For the text-containing cell, return its midpoint in (X, Y) coordinate format. 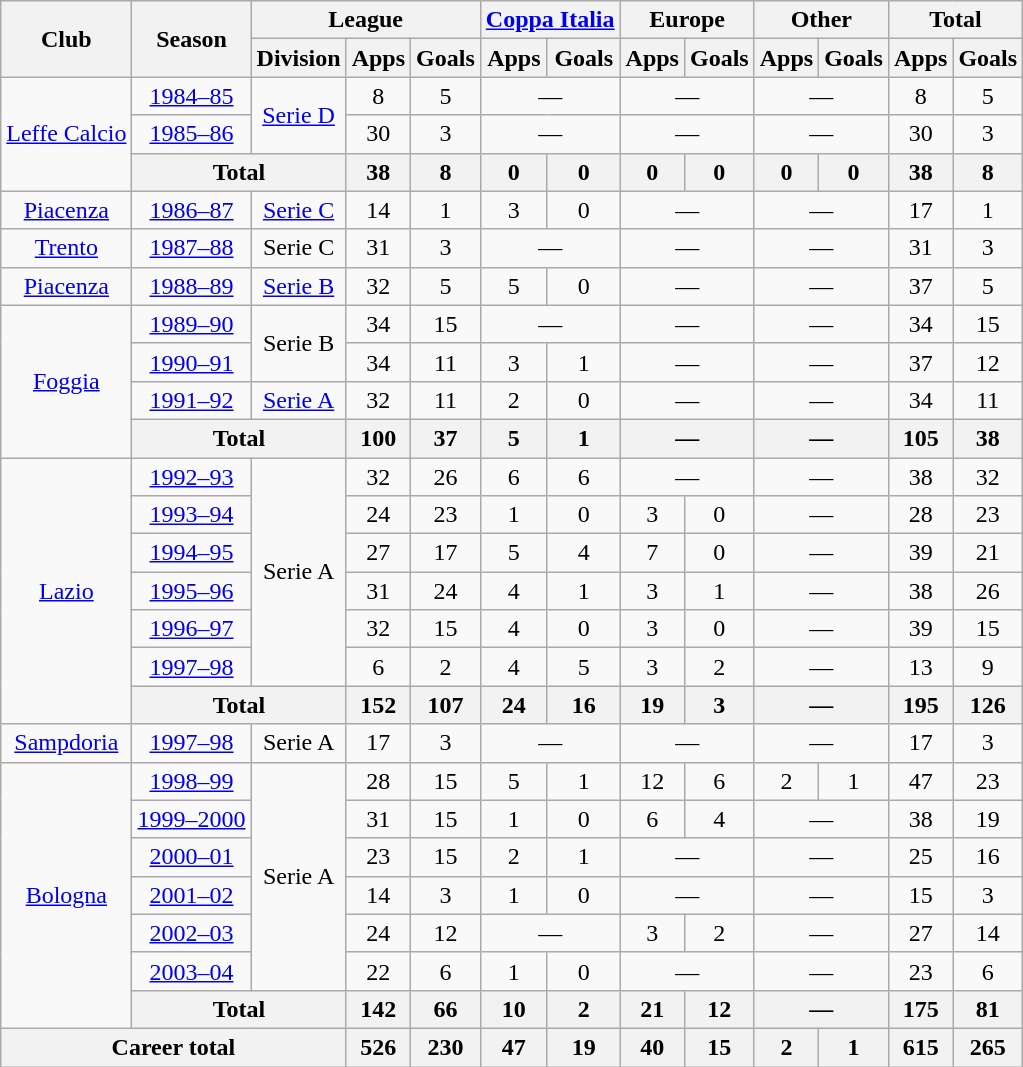
1988–89 (192, 286)
1991–92 (192, 400)
1990–91 (192, 362)
107 (446, 705)
105 (920, 438)
1995–96 (192, 591)
265 (988, 1047)
7 (652, 553)
Serie D (298, 115)
81 (988, 1009)
142 (378, 1009)
126 (988, 705)
1984–85 (192, 96)
Foggia (66, 381)
1986–87 (192, 210)
1996–97 (192, 629)
40 (652, 1047)
1999–2000 (192, 819)
100 (378, 438)
Coppa Italia (550, 20)
152 (378, 705)
1998–99 (192, 781)
Sampdoria (66, 743)
22 (378, 971)
1992–93 (192, 477)
Trento (66, 248)
526 (378, 1047)
2001–02 (192, 895)
2003–04 (192, 971)
Club (66, 39)
League (366, 20)
1987–88 (192, 248)
Season (192, 39)
9 (988, 667)
13 (920, 667)
25 (920, 857)
66 (446, 1009)
1994–95 (192, 553)
2000–01 (192, 857)
Career total (174, 1047)
1985–86 (192, 134)
1993–94 (192, 515)
Leffe Calcio (66, 134)
Other (821, 20)
2002–03 (192, 933)
195 (920, 705)
230 (446, 1047)
10 (514, 1009)
Bologna (66, 895)
Europe (687, 20)
Division (298, 58)
Lazio (66, 591)
615 (920, 1047)
175 (920, 1009)
1989–90 (192, 324)
